Return (x, y) of the center of cell containing provided text 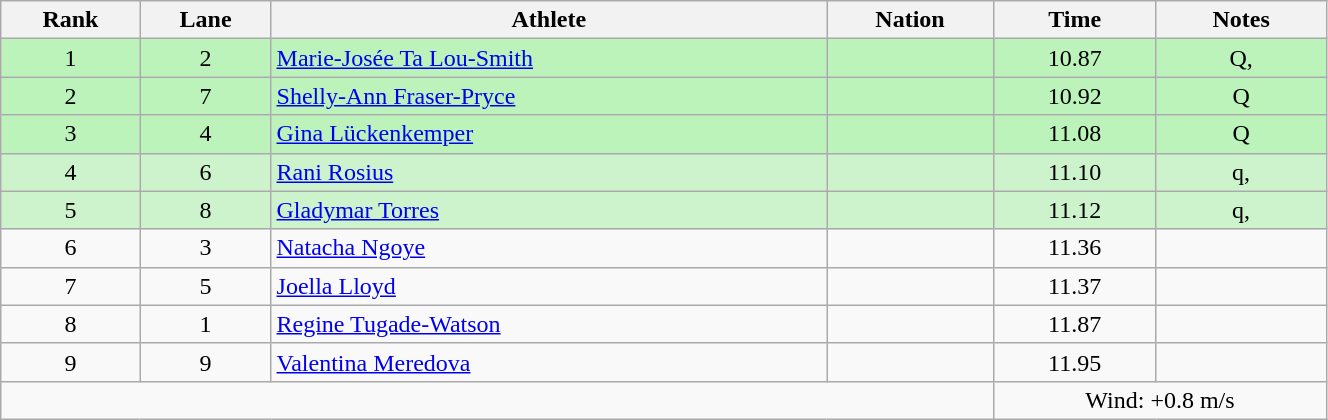
Q, (1242, 58)
Athlete (549, 20)
Rani Rosius (549, 172)
11.12 (1075, 210)
10.92 (1075, 96)
Lane (206, 20)
Rank (70, 20)
11.36 (1075, 248)
Nation (910, 20)
Joella Lloyd (549, 286)
Shelly-Ann Fraser-Pryce (549, 96)
11.08 (1075, 134)
Gina Lückenkemper (549, 134)
11.95 (1075, 362)
Regine Tugade-Watson (549, 324)
Wind: +0.8 m/s (1160, 400)
10.87 (1075, 58)
11.10 (1075, 172)
Notes (1242, 20)
Gladymar Torres (549, 210)
Time (1075, 20)
Valentina Meredova (549, 362)
11.37 (1075, 286)
Marie-Josée Ta Lou-Smith (549, 58)
11.87 (1075, 324)
Natacha Ngoye (549, 248)
